Capture the cell that displays the provided text and extract its [x, y] central coordinate. 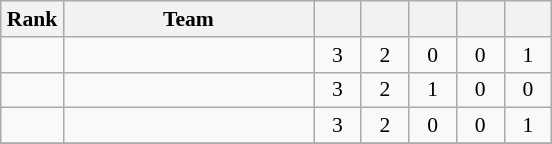
Rank [32, 19]
Team [188, 19]
